Return the [X, Y] coordinate for the center point of the cell that contains the specified text.  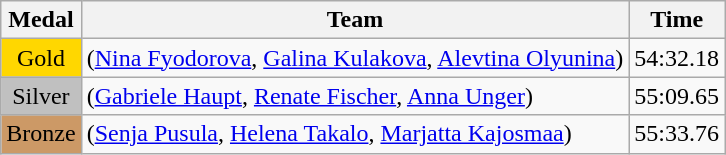
(Nina Fyodorova, Galina Kulakova, Alevtina Olyunina) [355, 58]
55:09.65 [677, 96]
Team [355, 20]
54:32.18 [677, 58]
Bronze [41, 134]
Silver [41, 96]
Medal [41, 20]
55:33.76 [677, 134]
Gold [41, 58]
Time [677, 20]
(Senja Pusula, Helena Takalo, Marjatta Kajosmaa) [355, 134]
(Gabriele Haupt, Renate Fischer, Anna Unger) [355, 96]
